Extract the [X, Y] coordinate from the center of the cell holding the provided text.  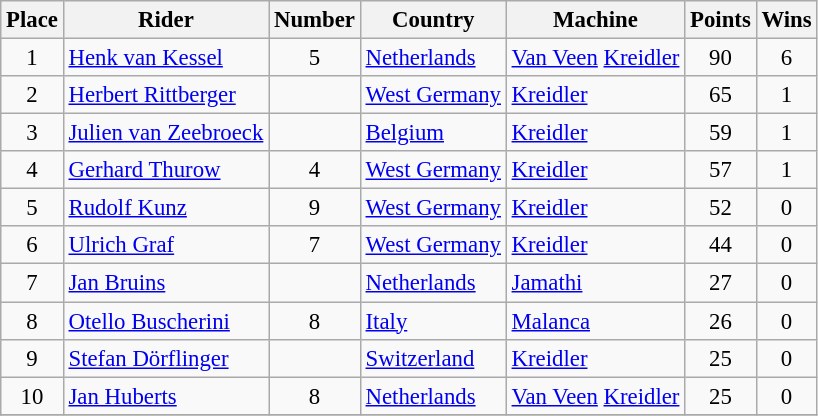
Otello Buscherini [166, 321]
Stefan Dörflinger [166, 358]
Rudolf Kunz [166, 208]
Rider [166, 20]
Jan Bruins [166, 283]
27 [720, 283]
65 [720, 95]
52 [720, 208]
26 [720, 321]
3 [32, 133]
Henk van Kessel [166, 58]
Number [315, 20]
59 [720, 133]
Italy [433, 321]
Herbert Rittberger [166, 95]
Wins [786, 20]
2 [32, 95]
Gerhard Thurow [166, 170]
10 [32, 396]
Machine [595, 20]
Malanca [595, 321]
44 [720, 245]
Ulrich Graf [166, 245]
Julien van Zeebroeck [166, 133]
Place [32, 20]
Points [720, 20]
Switzerland [433, 358]
Jamathi [595, 283]
Jan Huberts [166, 396]
90 [720, 58]
Country [433, 20]
Belgium [433, 133]
57 [720, 170]
